Locate the cell with the specified text and output its (X, Y) center coordinate. 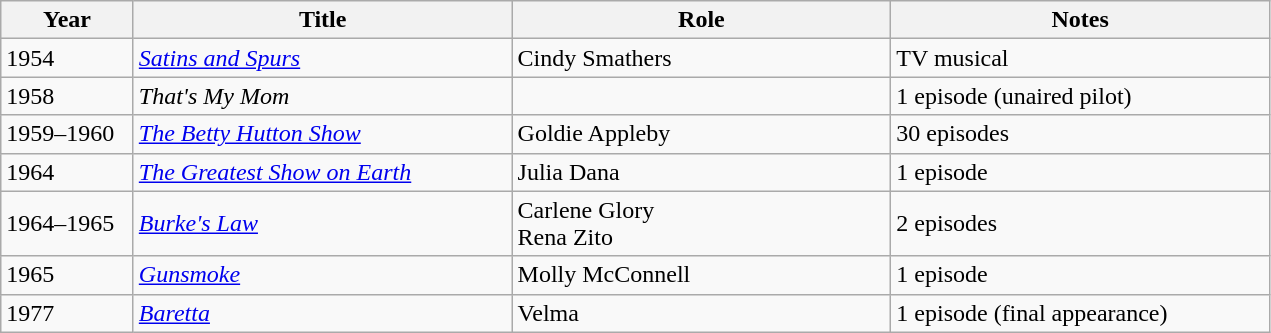
Baretta (322, 313)
1958 (68, 96)
Julia Dana (702, 172)
The Betty Hutton Show (322, 134)
Goldie Appleby (702, 134)
Satins and Spurs (322, 58)
Role (702, 20)
1977 (68, 313)
1959–1960 (68, 134)
1964 (68, 172)
The Greatest Show on Earth (322, 172)
Molly McConnell (702, 275)
Notes (1080, 20)
Velma (702, 313)
Gunsmoke (322, 275)
1 episode (final appearance) (1080, 313)
That's My Mom (322, 96)
1964–1965 (68, 224)
TV musical (1080, 58)
Burke's Law (322, 224)
1954 (68, 58)
30 episodes (1080, 134)
2 episodes (1080, 224)
Cindy Smathers (702, 58)
Year (68, 20)
Title (322, 20)
Carlene GloryRena Zito (702, 224)
1965 (68, 275)
1 episode (unaired pilot) (1080, 96)
